Find where the given text appears and provide that cell's center as (X, Y) coordinate. 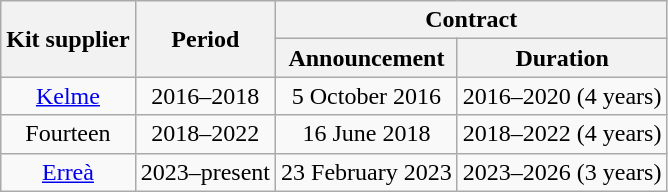
Period (205, 39)
2023–present (205, 172)
Kelme (68, 96)
2018–2022 (4 years) (562, 134)
Kit supplier (68, 39)
16 June 2018 (367, 134)
2016–2018 (205, 96)
Duration (562, 58)
Announcement (367, 58)
2016–2020 (4 years) (562, 96)
2023–2026 (3 years) (562, 172)
23 February 2023 (367, 172)
Fourteen (68, 134)
2018–2022 (205, 134)
Erreà (68, 172)
Contract (472, 20)
5 October 2016 (367, 96)
